Identify which cell holds the provided text, then report its [x, y] central coordinate. 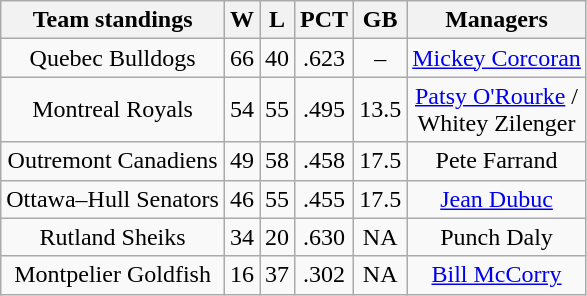
Jean Dubuc [497, 199]
34 [242, 237]
Managers [497, 20]
Patsy O'Rourke / Whitey Zilenger [497, 110]
.455 [324, 199]
.495 [324, 110]
Montpelier Goldfish [113, 275]
13.5 [380, 110]
Punch Daly [497, 237]
16 [242, 275]
PCT [324, 20]
Outremont Canadiens [113, 161]
49 [242, 161]
20 [278, 237]
37 [278, 275]
Montreal Royals [113, 110]
.302 [324, 275]
GB [380, 20]
W [242, 20]
Rutland Sheiks [113, 237]
Pete Farrand [497, 161]
Bill McCorry [497, 275]
46 [242, 199]
58 [278, 161]
.458 [324, 161]
.623 [324, 58]
66 [242, 58]
Quebec Bulldogs [113, 58]
Mickey Corcoran [497, 58]
40 [278, 58]
54 [242, 110]
L [278, 20]
Ottawa–Hull Senators [113, 199]
Team standings [113, 20]
– [380, 58]
.630 [324, 237]
